Extract the [x, y] coordinate from the center of the cell holding the provided text.  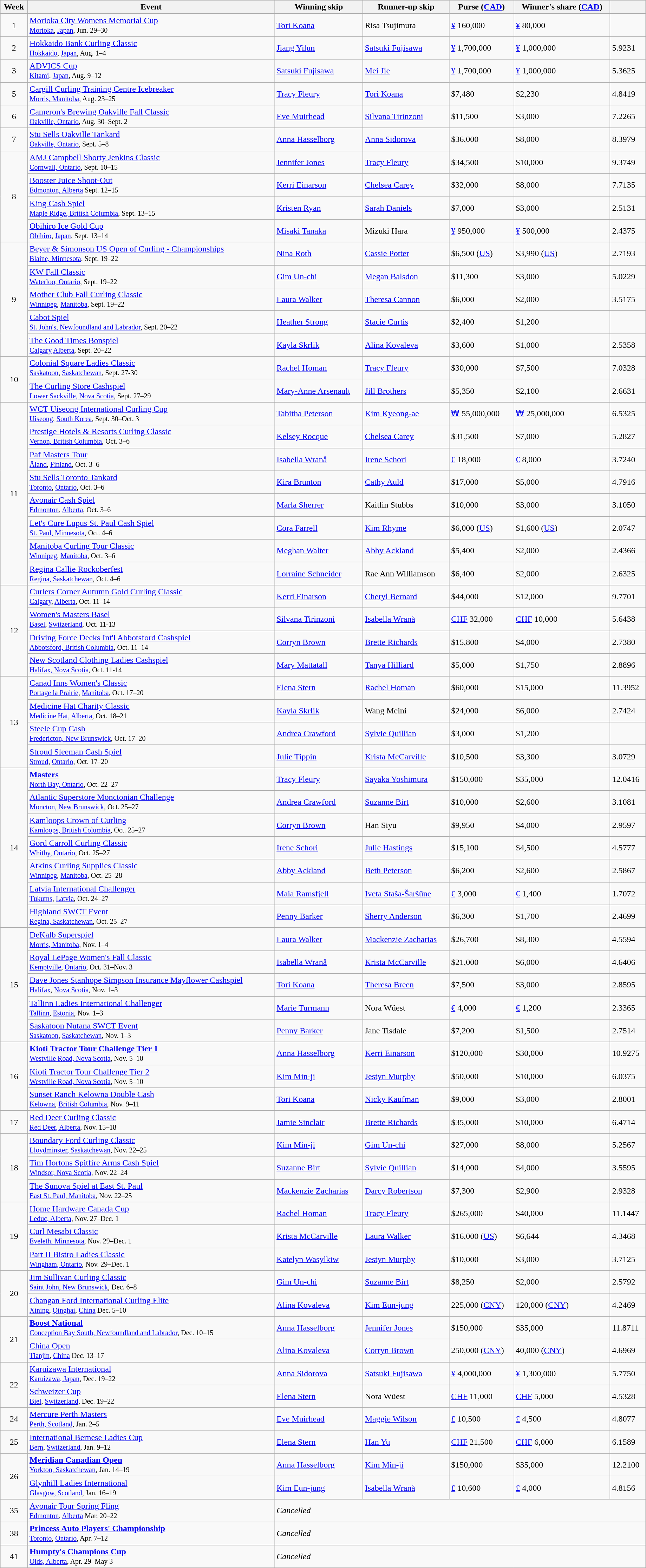
China Open Tianjin, China Dec. 13–17 [151, 1350]
New Scotland Clothing Ladies Cashspiel Halifax, Nova Scotia, Oct. 11-14 [151, 665]
$16,000 (US) [482, 1236]
18 [14, 1168]
$7,480 [482, 93]
€ 1,400 [562, 894]
£ 10,600 [482, 1488]
5.2567 [628, 1145]
15 [14, 985]
Morioka City Womens Memorial Cup Morioka, Japan, Jun. 29–30 [151, 25]
2.7514 [628, 1031]
Purse (CAD) [482, 7]
11 [14, 494]
AMJ Campbell Shorty Jenkins Classic Cornwall, Ontario, Sept. 10–15 [151, 162]
12.2100 [628, 1465]
Han Siyu [406, 825]
4.8419 [628, 93]
$2,900 [562, 1191]
Karuizawa International Karuizawa, Japan, Dec. 19–22 [151, 1373]
Meridian Canadian Open Yorkton, Saskatchewan, Jan. 14–19 [151, 1465]
Jill Brothers [406, 391]
Stacie Curtis [406, 322]
Atkins Curling Supplies Classic Winnipeg, Manitoba, Oct. 25–28 [151, 870]
$8,250 [482, 1282]
2.5131 [628, 208]
2.7193 [628, 254]
Kira Brunton [319, 482]
The Good Times Bonspiel Calgary Alberta, Sept. 20–22 [151, 345]
11.8711 [628, 1328]
Boost National Conception Bay South, Newfoundland and Labrador, Dec. 10–15 [151, 1328]
Meghan Walter [319, 551]
Nicky Kaufman [406, 1099]
Jamie Sinclair [319, 1122]
Saskatoon Nutana SWCT Event Saskatoon, Saskatchewan, Nov. 1–3 [151, 1031]
Sarah Daniels [406, 208]
Atlantic Superstore Monctonian Challenge Moncton, New Brunswick, Oct. 25–27 [151, 802]
Schweizer Cup Biel, Switzerland, Dec. 19–22 [151, 1397]
41 [14, 1556]
Mary-Anne Arsenault [319, 391]
Driving Force Decks Int'l Abbotsford Cashspiel Abbotsford, British Columbia, Oct. 11–14 [151, 642]
Iveta Staša-Šaršūne [406, 894]
₩ 25,000,000 [562, 414]
Women's Masters Basel Basel, Switzerland, Oct. 11-13 [151, 619]
Cameron's Brewing Oakville Fall Classic Oakville, Ontario, Aug. 30–Sept. 2 [151, 117]
€ 18,000 [482, 459]
Heather Strong [319, 322]
17 [14, 1122]
Beth Peterson [406, 870]
7.7135 [628, 185]
Kelsey Rocque [319, 436]
€ 4,000 [482, 1007]
2.6325 [628, 573]
4.6969 [628, 1350]
$6,644 [562, 1236]
Manitoba Curling Tour Classic Winnipeg, Manitoba, Oct. 3–6 [151, 551]
Cathy Auld [406, 482]
CHF 11,000 [482, 1397]
5.2827 [628, 436]
Stu Sells Toronto Tankard Toronto, Ontario, Oct. 3–6 [151, 482]
4.8077 [628, 1419]
$5,350 [482, 391]
Jane Tisdale [406, 1031]
$34,500 [482, 162]
Han Yu [406, 1442]
Julie Tippin [319, 757]
4.7916 [628, 482]
Maia Ramsfjell [319, 894]
¥ 950,000 [482, 230]
Glynhill Ladies International Glasgow, Scotland, Jan. 16–19 [151, 1488]
King Cash Spiel Maple Ridge, British Columbia, Sept. 13–15 [151, 208]
9.7701 [628, 596]
¥ 4,000,000 [482, 1373]
2.9328 [628, 1191]
WCT Uiseong International Curling Cup Uiseong, South Korea, Sept. 30–Oct. 3 [151, 414]
Mei Jie [406, 71]
Lorraine Schneider [319, 573]
21 [14, 1339]
12.0416 [628, 779]
$17,000 [482, 482]
10 [14, 379]
Princess Auto Players' Championship Toronto, Ontario, Apr. 7–12 [151, 1534]
3.7125 [628, 1259]
The Sunova Spiel at East St. Paul East St. Paul, Manitoba, Nov. 22–25 [151, 1191]
Megan Balsdon [406, 276]
ADVICS Cup Kitami, Japan, Aug. 9–12 [151, 71]
$6,300 [482, 916]
Royal LePage Women's Fall Classic Kemptville, Ontario, Oct. 31–Nov. 3 [151, 962]
Kamloops Crown of Curling Kamloops, British Columbia, Oct. 25–27 [151, 825]
2.6631 [628, 391]
7 [14, 139]
8.3979 [628, 139]
1 [14, 25]
4.5594 [628, 939]
$27,000 [482, 1145]
$60,000 [482, 688]
DeKalb Superspiel Morris, Manitoba, Nov. 1–4 [151, 939]
2.0747 [628, 528]
Let's Cure Lupus St. Paul Cash Spiel St. Paul, Minnesota, Oct. 4–6 [151, 528]
$1,750 [562, 665]
£ 4,500 [562, 1419]
£ 10,500 [482, 1419]
2.8001 [628, 1099]
$2,230 [562, 93]
16 [14, 1076]
Wang Meini [406, 711]
9.3749 [628, 162]
3.5595 [628, 1168]
Part II Bistro Ladies Classic Wingham, Ontario, Nov. 29–Dec. 1 [151, 1259]
Jiang Yilun [319, 48]
$24,000 [482, 711]
Misaki Tanaka [319, 230]
Mary Mattatall [319, 665]
40,000 (CNY) [562, 1350]
$50,000 [482, 1076]
2.5792 [628, 1282]
Avonair Tour Spring Fling Edmonton, Alberta Mar. 20–22 [151, 1510]
22 [14, 1385]
Obihiro Ice Gold Cup Obihiro, Japan, Sept. 13–14 [151, 230]
Paf Masters Tour Åland, Finland, Oct. 3–6 [151, 459]
$36,000 [482, 139]
Theresa Breen [406, 985]
$7,300 [482, 1191]
5 [14, 93]
Colonial Square Ladies Classic Saskatoon, Saskatchewan, Sept. 27-30 [151, 368]
3.5175 [628, 299]
4.6406 [628, 962]
$1,700 [562, 916]
¥ 80,000 [562, 25]
$9,950 [482, 825]
Mercure Perth Masters Perth, Scotland, Jan. 2–5 [151, 1419]
3.1050 [628, 505]
$3,990 (US) [562, 254]
Marla Sherrer [319, 505]
CHF 21,500 [482, 1442]
$21,000 [482, 962]
Kioti Tractor Tour Challenge Tier 1 Westville Road, Nova Scotia, Nov. 5–10 [151, 1054]
International Bernese Ladies Cup Bern, Switzerland, Jan. 9–12 [151, 1442]
$26,700 [482, 939]
$9,000 [482, 1099]
Cargill Curling Training Centre Icebreaker Morris, Manitoba, Aug. 23–25 [151, 93]
Changan Ford International Curling Elite Xining, Qinghai, China Dec. 5–10 [151, 1305]
Runner-up skip [406, 7]
3 [14, 71]
6.1589 [628, 1442]
Cora Farrell [319, 528]
13 [14, 722]
Cheryl Bernard [406, 596]
$15,800 [482, 642]
2.4366 [628, 551]
Julie Hastings [406, 848]
2.9597 [628, 825]
5.9231 [628, 48]
Steele Cup Cash Fredericton, New Brunswick, Oct. 17–20 [151, 733]
$7,200 [482, 1031]
Theresa Cannon [406, 299]
Curlers Corner Autumn Gold Curling Classic Calgary, Alberta, Oct. 11–14 [151, 596]
Hokkaido Bank Curling Classic Hokkaido, Japan, Aug. 1–4 [151, 48]
6.4714 [628, 1122]
Sunset Ranch Kelowna Double Cash Kelowna, British Columbia, Nov. 9–11 [151, 1099]
Tim Hortons Spitfire Arms Cash Spiel Windsor, Nova Scotia, Nov. 22–24 [151, 1168]
Kioti Tractor Tour Challenge Tier 2 Westville Road, Nova Scotia, Nov. 5–10 [151, 1076]
10.9275 [628, 1054]
Cassie Potter [406, 254]
24 [14, 1419]
$3,300 [562, 757]
Masters North Bay, Ontario, Oct. 22–27 [151, 779]
2 [14, 48]
Kim Rhyme [406, 528]
Tallinn Ladies International Challenger Tallinn, Estonia, Nov. 1–3 [151, 1007]
5.7750 [628, 1373]
Sayaka Yoshimura [406, 779]
5.6438 [628, 619]
2.3365 [628, 1007]
€ 1,200 [562, 1007]
Avonair Cash Spiel Edmonton, Alberta, Oct. 3–6 [151, 505]
$4,500 [562, 848]
2.7380 [628, 642]
$6,500 (US) [482, 254]
Nina Roth [319, 254]
2.5867 [628, 870]
120,000 (CNY) [562, 1305]
2.4375 [628, 230]
$15,000 [562, 688]
4.8156 [628, 1488]
20 [14, 1293]
$15,100 [482, 848]
$10,500 [482, 757]
Katelyn Wasylkiw [319, 1259]
€ 8,000 [562, 459]
$1,500 [562, 1031]
¥ 160,000 [482, 25]
9 [14, 299]
Kristen Ryan [319, 208]
4.2469 [628, 1305]
Beyer & Simonson US Open of Curling - Championships Blaine, Minnesota, Sept. 19–22 [151, 254]
8 [14, 196]
225,000 (CNY) [482, 1305]
3.7240 [628, 459]
Tanya Hilliard [406, 665]
6 [14, 117]
$31,500 [482, 436]
2.5358 [628, 345]
$265,000 [482, 1213]
Curl Mesabi Classic Eveleth, Minnesota, Nov. 29–Dec. 1 [151, 1236]
$8,300 [562, 939]
Winner's share (CAD) [562, 7]
2.7424 [628, 711]
Event [151, 7]
11.3952 [628, 688]
35 [14, 1510]
1.7072 [628, 894]
Boundary Ford Curling Classic Lloydminster, Saskatchewan, Nov. 22–25 [151, 1145]
$6,400 [482, 573]
$2,400 [482, 322]
7.0328 [628, 368]
7.2265 [628, 117]
$32,000 [482, 185]
3.0729 [628, 757]
4.5328 [628, 1397]
$120,000 [482, 1054]
Stu Sells Oakville Tankard Oakville, Ontario, Sept. 5–8 [151, 139]
The Curling Store Cashspiel Lower Sackville, Nova Scotia, Sept. 27–29 [151, 391]
€ 3,000 [482, 894]
5.3625 [628, 71]
$40,000 [562, 1213]
5.0229 [628, 276]
£ 4,000 [562, 1488]
$14,000 [482, 1168]
Humpty's Champions Cup Olds, Alberta, Apr. 29–May 3 [151, 1556]
Darcy Robertson [406, 1191]
Marie Turmann [319, 1007]
Red Deer Curling Classic Red Deer, Alberta, Nov. 15–18 [151, 1122]
12 [14, 631]
25 [14, 1442]
2.8896 [628, 665]
CHF 6,000 [562, 1442]
$6,200 [482, 870]
3.1081 [628, 802]
Mother Club Fall Curling Classic Winnipeg, Manitoba, Sept. 19–22 [151, 299]
$11,300 [482, 276]
$11,500 [482, 117]
Gord Carroll Curling Classic Whitby, Ontario, Oct. 25–27 [151, 848]
Home Hardware Canada Cup Leduc, Alberta, Nov. 27–Dec. 1 [151, 1213]
26 [14, 1476]
Rae Ann Williamson [406, 573]
4.3468 [628, 1236]
KW Fall Classic Waterloo, Ontario, Sept. 19–22 [151, 276]
$44,000 [482, 596]
Booster Juice Shoot-Out Edmonton, Alberta Sept. 12–15 [151, 185]
CHF 5,000 [562, 1397]
CHF 10,000 [562, 619]
Maggie Wilson [406, 1419]
$1,600 (US) [562, 528]
Cabot Spiel St. John's, Newfoundland and Labrador, Sept. 20–22 [151, 322]
Kim Kyeong-ae [406, 414]
Highland SWCT Event Regina, Saskatchewan, Oct. 25–27 [151, 916]
₩ 55,000,000 [482, 414]
Winning skip [319, 7]
Jim Sullivan Curling Classic Saint John, New Brunswick, Dec. 6–8 [151, 1282]
Canad Inns Women's Classic Portage la Prairie, Manitoba, Oct. 17–20 [151, 688]
¥ 500,000 [562, 230]
Kaitlin Stubbs [406, 505]
$1,000 [562, 345]
Mizuki Hara [406, 230]
Risa Tsujimura [406, 25]
4.5777 [628, 848]
2.4699 [628, 916]
Stroud Sleeman Cash Spiel Stroud, Ontario, Oct. 17–20 [151, 757]
CHF 32,000 [482, 619]
19 [14, 1236]
6.5325 [628, 414]
Regina Callie Rockoberfest Regina, Saskatchewan, Oct. 4–6 [151, 573]
38 [14, 1534]
Dave Jones Stanhope Simpson Insurance Mayflower Cashspiel Halifax, Nova Scotia, Nov. 1–3 [151, 985]
$12,000 [562, 596]
2.8595 [628, 985]
Sherry Anderson [406, 916]
14 [14, 848]
$6,000 (US) [482, 528]
11.1447 [628, 1213]
250,000 (CNY) [482, 1350]
Latvia International Challenger Tukums, Latvia, Oct. 24–27 [151, 894]
Prestige Hotels & Resorts Curling Classic Vernon, British Columbia, Oct. 3–6 [151, 436]
$5,400 [482, 551]
$2,100 [562, 391]
Week [14, 7]
6.0375 [628, 1076]
$3,600 [482, 345]
Medicine Hat Charity Classic Medicine Hat, Alberta, Oct. 18–21 [151, 711]
Tabitha Peterson [319, 414]
¥ 1,300,000 [562, 1373]
